Output the [x, y] coordinate of the center of the cell containing the given text.  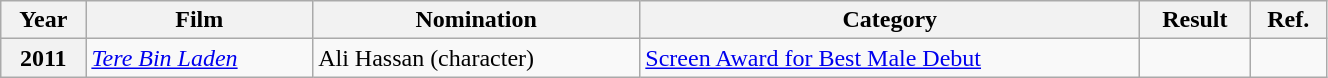
Ali Hassan (character) [476, 58]
2011 [44, 58]
Ref. [1288, 20]
Result [1195, 20]
Year [44, 20]
Category [890, 20]
Tere Bin Laden [200, 58]
Film [200, 20]
Nomination [476, 20]
Screen Award for Best Male Debut [890, 58]
